For the text-containing cell, return its midpoint in [X, Y] coordinate format. 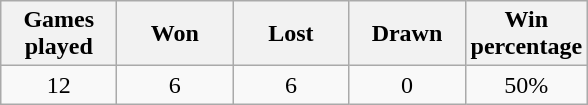
0 [407, 85]
Win percentage [526, 34]
Games played [59, 34]
Drawn [407, 34]
Lost [291, 34]
50% [526, 85]
12 [59, 85]
Won [175, 34]
